Detect which cell encompasses the target text, then output its [X, Y] center coordinate. 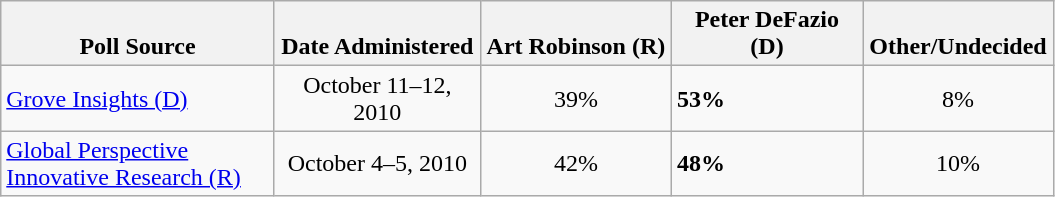
October 4–5, 2010 [377, 164]
Grove Insights (D) [138, 98]
Date Administered [377, 34]
10% [958, 164]
8% [958, 98]
Global Perspective Innovative Research (R) [138, 164]
53% [766, 98]
Peter DeFazio (D) [766, 34]
Poll Source [138, 34]
42% [576, 164]
48% [766, 164]
Other/Undecided [958, 34]
39% [576, 98]
Art Robinson (R) [576, 34]
October 11–12, 2010 [377, 98]
